For the text-containing cell, return its midpoint in [X, Y] coordinate format. 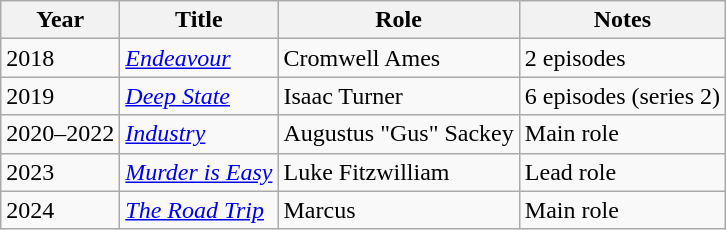
Endeavour [199, 58]
Industry [199, 134]
2020–2022 [60, 134]
Augustus "Gus" Sackey [398, 134]
Marcus [398, 210]
Isaac Turner [398, 96]
Luke Fitzwilliam [398, 172]
Title [199, 20]
Murder is Easy [199, 172]
2018 [60, 58]
Lead role [622, 172]
Role [398, 20]
Cromwell Ames [398, 58]
2023 [60, 172]
Year [60, 20]
2019 [60, 96]
Notes [622, 20]
The Road Trip [199, 210]
Deep State [199, 96]
6 episodes (series 2) [622, 96]
2024 [60, 210]
2 episodes [622, 58]
